Capture the cell that displays the provided text and extract its (X, Y) central coordinate. 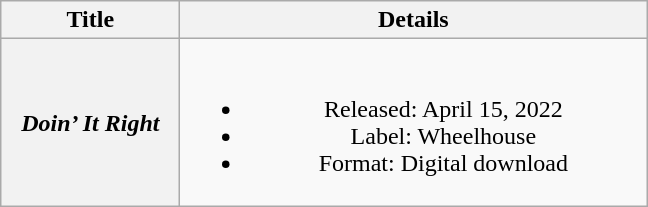
Details (414, 20)
Released: April 15, 2022Label: WheelhouseFormat: Digital download (414, 122)
Doin’ It Right (90, 122)
Title (90, 20)
